For the text-containing cell, return its midpoint in (X, Y) coordinate format. 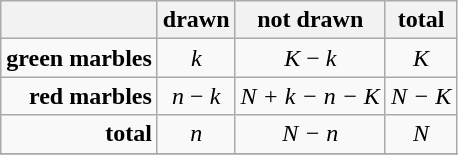
green marbles (80, 58)
drawn (196, 20)
N − K (420, 96)
N − n (310, 134)
red marbles (80, 96)
K (420, 58)
n − k (196, 96)
K − k (310, 58)
not drawn (310, 20)
N + k − n − K (310, 96)
k (196, 58)
N (420, 134)
n (196, 134)
